Scan for the cell matching the given text and deliver its (x, y) coordinate at center. 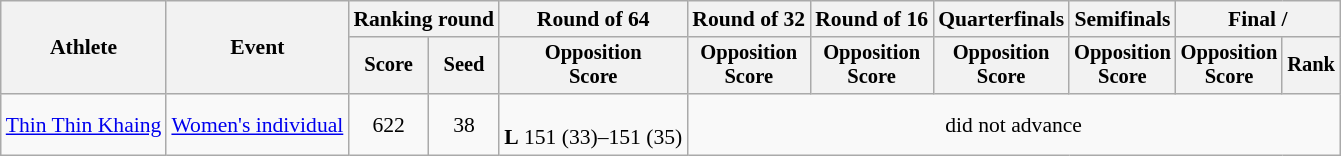
Seed (464, 66)
38 (464, 124)
L 151 (33)–151 (35) (593, 124)
Round of 16 (872, 19)
Final / (1258, 19)
did not advance (1014, 124)
622 (388, 124)
Rank (1311, 66)
Thin Thin Khaing (84, 124)
Round of 64 (593, 19)
Round of 32 (748, 19)
Quarterfinals (1001, 19)
Event (257, 48)
Athlete (84, 48)
Score (388, 66)
Semifinals (1122, 19)
Ranking round (424, 19)
Women's individual (257, 124)
